Provide the [X, Y] coordinate of the cell's center where the given text is located.  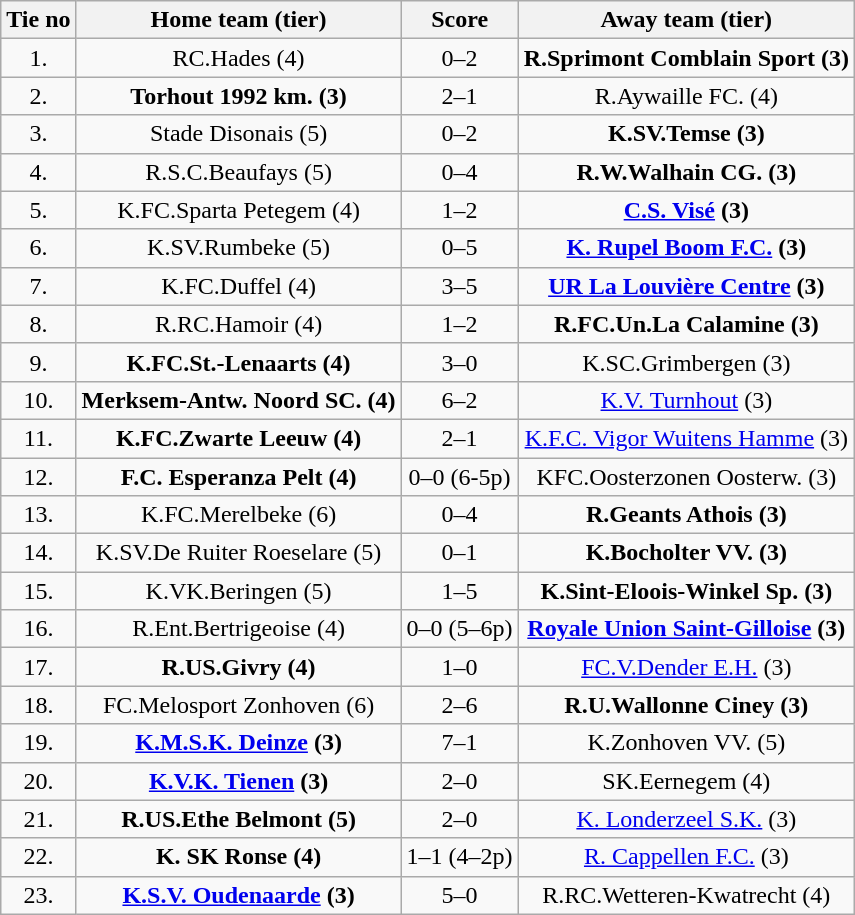
F.C. Esperanza Pelt (4) [238, 477]
K.FC.Sparta Petegem (4) [238, 210]
15. [38, 591]
K.V.K. Tienen (3) [238, 781]
FC.V.Dender E.H. (3) [686, 667]
K.FC.St.-Lenaarts (4) [238, 362]
K.Sint-Eloois-Winkel Sp. (3) [686, 591]
Merksem-Antw. Noord SC. (4) [238, 400]
R.Ent.Bertrigeoise (4) [238, 629]
R.S.C.Beaufays (5) [238, 172]
Torhout 1992 km. (3) [238, 96]
C.S. Visé (3) [686, 210]
2–6 [460, 705]
6–2 [460, 400]
3–5 [460, 286]
R.RC.Hamoir (4) [238, 324]
K.FC.Duffel (4) [238, 286]
K.VK.Beringen (5) [238, 591]
5. [38, 210]
K.V. Turnhout (3) [686, 400]
5–0 [460, 895]
22. [38, 857]
Home team (tier) [238, 20]
K.FC.Merelbeke (6) [238, 515]
K.FC.Zwarte Leeuw (4) [238, 438]
SK.Eernegem (4) [686, 781]
R. Cappellen F.C. (3) [686, 857]
K. Rupel Boom F.C. (3) [686, 248]
K.S.V. Oudenaarde (3) [238, 895]
0–1 [460, 553]
10. [38, 400]
R.U.Wallonne Ciney (3) [686, 705]
K.Zonhoven VV. (5) [686, 743]
K.SV.Rumbeke (5) [238, 248]
0–5 [460, 248]
6. [38, 248]
K.SC.Grimbergen (3) [686, 362]
R.RC.Wetteren-Kwatrecht (4) [686, 895]
0–0 (5–6p) [460, 629]
R.FC.Un.La Calamine (3) [686, 324]
R.W.Walhain CG. (3) [686, 172]
Royale Union Saint-Gilloise (3) [686, 629]
UR La Louvière Centre (3) [686, 286]
17. [38, 667]
FC.Melosport Zonhoven (6) [238, 705]
3–0 [460, 362]
23. [38, 895]
13. [38, 515]
R.Sprimont Comblain Sport (3) [686, 58]
8. [38, 324]
K.SV.De Ruiter Roeselare (5) [238, 553]
12. [38, 477]
1. [38, 58]
14. [38, 553]
K.SV.Temse (3) [686, 134]
R.Geants Athois (3) [686, 515]
K.M.S.K. Deinze (3) [238, 743]
K. Londerzeel S.K. (3) [686, 819]
7–1 [460, 743]
20. [38, 781]
KFC.Oosterzonen Oosterw. (3) [686, 477]
21. [38, 819]
Stade Disonais (5) [238, 134]
1–0 [460, 667]
Score [460, 20]
R.Aywaille FC. (4) [686, 96]
19. [38, 743]
RC.Hades (4) [238, 58]
16. [38, 629]
K.F.C. Vigor Wuitens Hamme (3) [686, 438]
0–0 (6-5p) [460, 477]
2. [38, 96]
3. [38, 134]
4. [38, 172]
K.Bocholter VV. (3) [686, 553]
K. SK Ronse (4) [238, 857]
Tie no [38, 20]
Away team (tier) [686, 20]
1–1 (4–2p) [460, 857]
11. [38, 438]
R.US.Ethe Belmont (5) [238, 819]
1–5 [460, 591]
9. [38, 362]
R.US.Givry (4) [238, 667]
18. [38, 705]
7. [38, 286]
